Provide the [X, Y] coordinate of the cell's center where the given text is located.  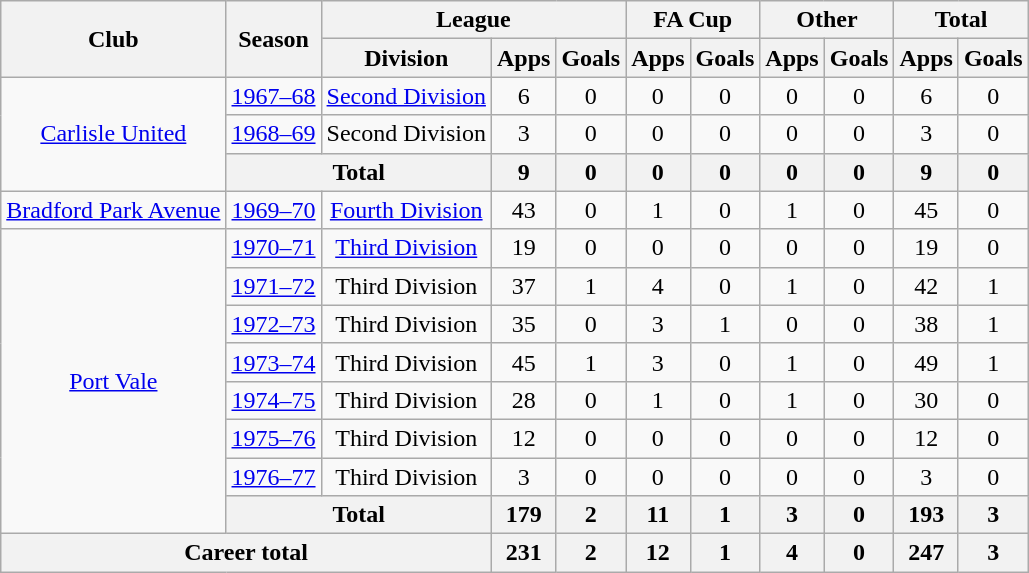
1972–73 [274, 324]
1970–71 [274, 248]
Carlisle United [114, 134]
30 [926, 400]
1975–76 [274, 438]
49 [926, 362]
1969–70 [274, 210]
Division [406, 58]
Season [274, 39]
35 [523, 324]
37 [523, 286]
FA Cup [693, 20]
Career total [246, 553]
11 [658, 515]
179 [523, 515]
193 [926, 515]
Other [827, 20]
247 [926, 553]
League [474, 20]
42 [926, 286]
28 [523, 400]
Port Vale [114, 381]
1973–74 [274, 362]
38 [926, 324]
1967–68 [274, 96]
1976–77 [274, 477]
1968–69 [274, 134]
Bradford Park Avenue [114, 210]
231 [523, 553]
1974–75 [274, 400]
Fourth Division [406, 210]
1971–72 [274, 286]
Club [114, 39]
43 [523, 210]
